Pinpoint the cell where the given text exists, returning its (X, Y) midpoint coordinate. 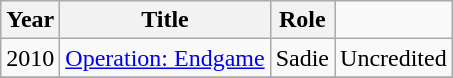
Year (30, 20)
2010 (30, 58)
Role (302, 20)
Title (165, 20)
Sadie (302, 58)
Uncredited (394, 58)
Operation: Endgame (165, 58)
